Locate the cell with the specified text and output its [X, Y] center coordinate. 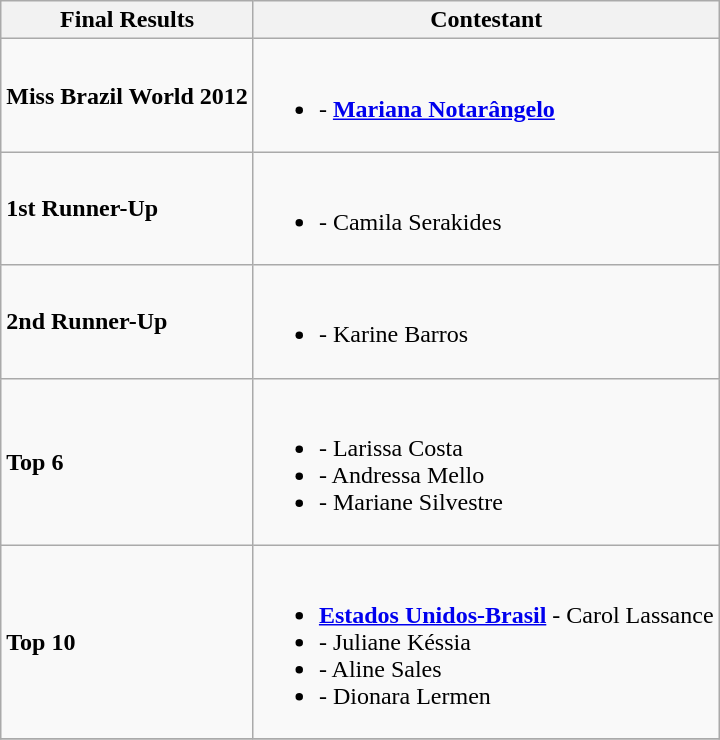
Top 6 [128, 462]
- Mariana Notarângelo [486, 96]
Miss Brazil World 2012 [128, 96]
1st Runner-Up [128, 208]
- Camila Serakides [486, 208]
Estados Unidos-Brasil - Carol Lassance - Juliane Késsia - Aline Sales - Dionara Lermen [486, 642]
Top 10 [128, 642]
Final Results [128, 20]
2nd Runner-Up [128, 322]
- Larissa Costa - Andressa Mello - Mariane Silvestre [486, 462]
- Karine Barros [486, 322]
Contestant [486, 20]
